For the text-containing cell, return its midpoint in [x, y] coordinate format. 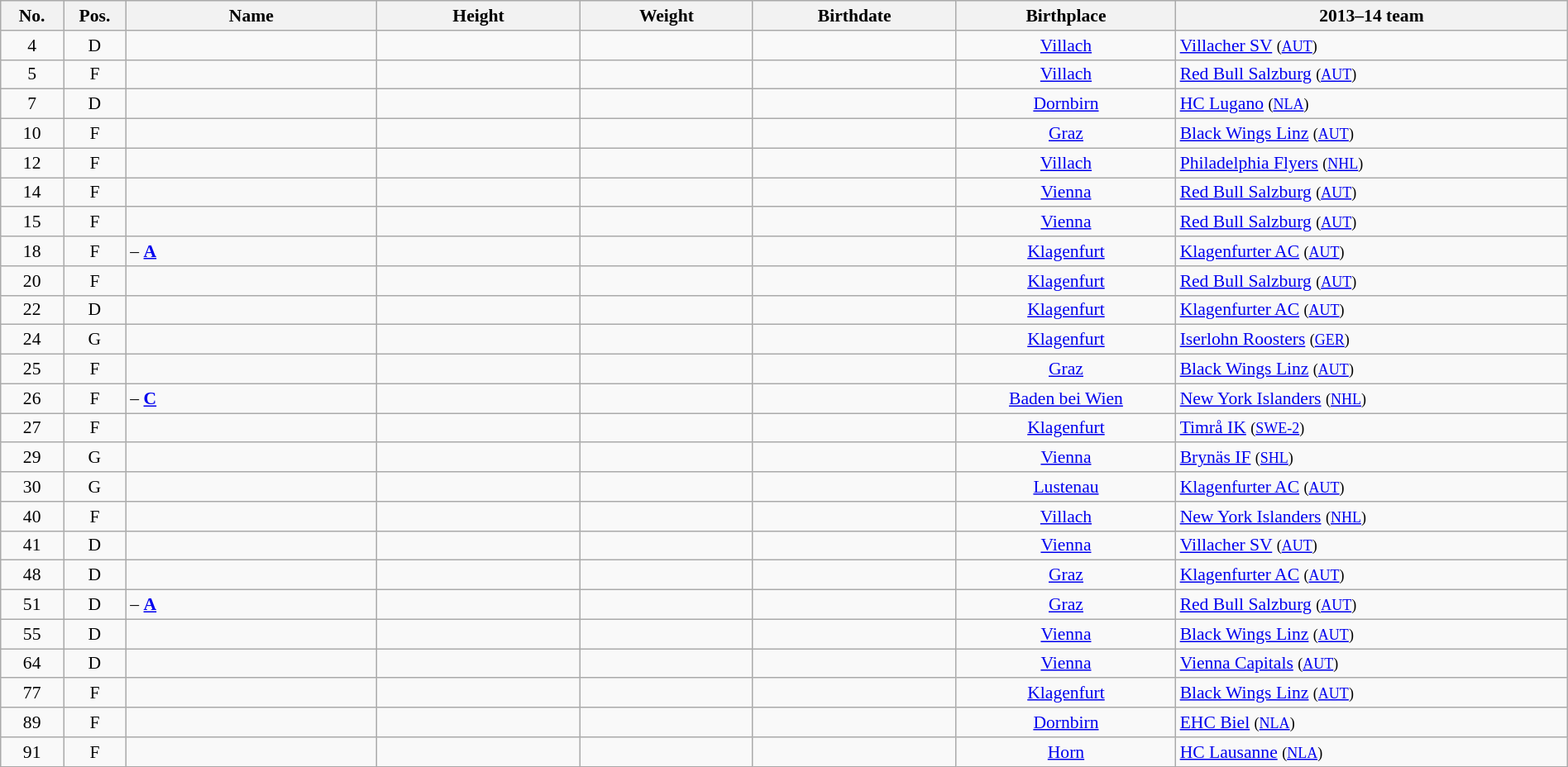
Timrå IK (SWE-2) [1372, 428]
22 [32, 310]
48 [32, 575]
41 [32, 545]
24 [32, 340]
91 [32, 752]
15 [32, 222]
Pos. [95, 16]
Height [478, 16]
12 [32, 163]
Philadelphia Flyers (NHL) [1372, 163]
64 [32, 664]
77 [32, 693]
Horn [1065, 752]
HC Lugano (NLA) [1372, 104]
25 [32, 369]
7 [32, 104]
Birthdate [854, 16]
No. [32, 16]
30 [32, 487]
Iserlohn Roosters (GER) [1372, 340]
18 [32, 251]
20 [32, 281]
– C [251, 398]
26 [32, 398]
EHC Biel (NLA) [1372, 722]
10 [32, 134]
Weight [667, 16]
Lustenau [1065, 487]
Name [251, 16]
HC Lausanne (NLA) [1372, 752]
40 [32, 517]
4 [32, 45]
51 [32, 605]
Birthplace [1065, 16]
29 [32, 458]
89 [32, 722]
Baden bei Wien [1065, 398]
55 [32, 634]
5 [32, 74]
Brynäs IF (SHL) [1372, 458]
14 [32, 193]
Vienna Capitals (AUT) [1372, 664]
2013–14 team [1372, 16]
27 [32, 428]
